For the text-containing cell, return its midpoint in (X, Y) coordinate format. 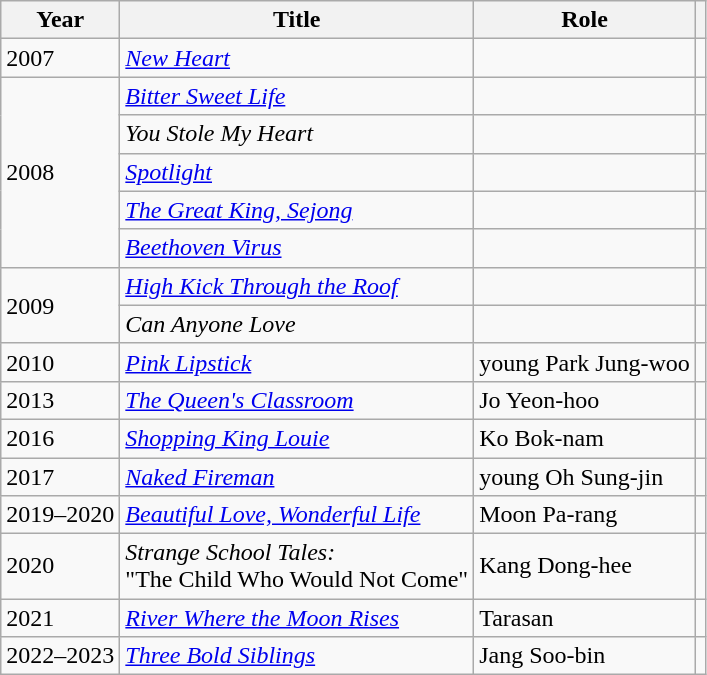
Role (585, 20)
Tarasan (585, 618)
Year (60, 20)
Kang Dong-hee (585, 566)
2022–2023 (60, 656)
young Oh Sung-jin (585, 477)
The Queen's Classroom (297, 400)
Strange School Tales: "The Child Who Would Not Come" (297, 566)
Three Bold Siblings (297, 656)
Title (297, 20)
Naked Fireman (297, 477)
2013 (60, 400)
Jo Yeon-hoo (585, 400)
2009 (60, 305)
The Great King, Sejong (297, 210)
Can Anyone Love (297, 324)
Spotlight (297, 172)
You Stole My Heart (297, 134)
River Where the Moon Rises (297, 618)
High Kick Through the Roof (297, 286)
2010 (60, 362)
Beautiful Love, Wonderful Life (297, 515)
Bitter Sweet Life (297, 96)
New Heart (297, 58)
2017 (60, 477)
Jang Soo-bin (585, 656)
Beethoven Virus (297, 248)
2016 (60, 438)
Ko Bok-nam (585, 438)
2019–2020 (60, 515)
Pink Lipstick (297, 362)
2008 (60, 172)
young Park Jung-woo (585, 362)
2020 (60, 566)
2021 (60, 618)
Moon Pa-rang (585, 515)
Shopping King Louie (297, 438)
2007 (60, 58)
